For the text-containing cell, return its midpoint in (X, Y) coordinate format. 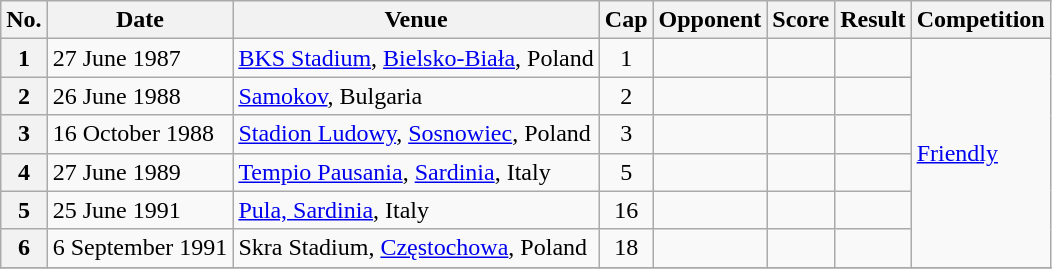
16 (626, 210)
25 June 1991 (140, 210)
6 September 1991 (140, 248)
Tempio Pausania, Sardinia, Italy (416, 172)
Friendly (980, 153)
Date (140, 20)
BKS Stadium, Bielsko-Biała, Poland (416, 58)
6 (24, 248)
Venue (416, 20)
26 June 1988 (140, 96)
Opponent (710, 20)
Competition (980, 20)
16 October 1988 (140, 134)
27 June 1989 (140, 172)
No. (24, 20)
Pula, Sardinia, Italy (416, 210)
Stadion Ludowy, Sosnowiec, Poland (416, 134)
Cap (626, 20)
Skra Stadium, Częstochowa, Poland (416, 248)
Result (873, 20)
Samokov, Bulgaria (416, 96)
27 June 1987 (140, 58)
18 (626, 248)
4 (24, 172)
Score (801, 20)
